Output the [x, y] coordinate of the center of the cell containing the given text.  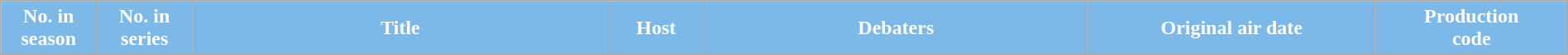
No. inseries [145, 28]
Original air date [1231, 28]
Title [400, 28]
No. inseason [49, 28]
Host [656, 28]
Productioncode [1471, 28]
Debaters [896, 28]
